From the cell containing the given text, extract its center point as [x, y] coordinate. 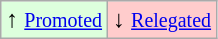
↑ Promoted [54, 20]
↓ Relegated [162, 20]
